Locate the cell with the specified text and output its [X, Y] center coordinate. 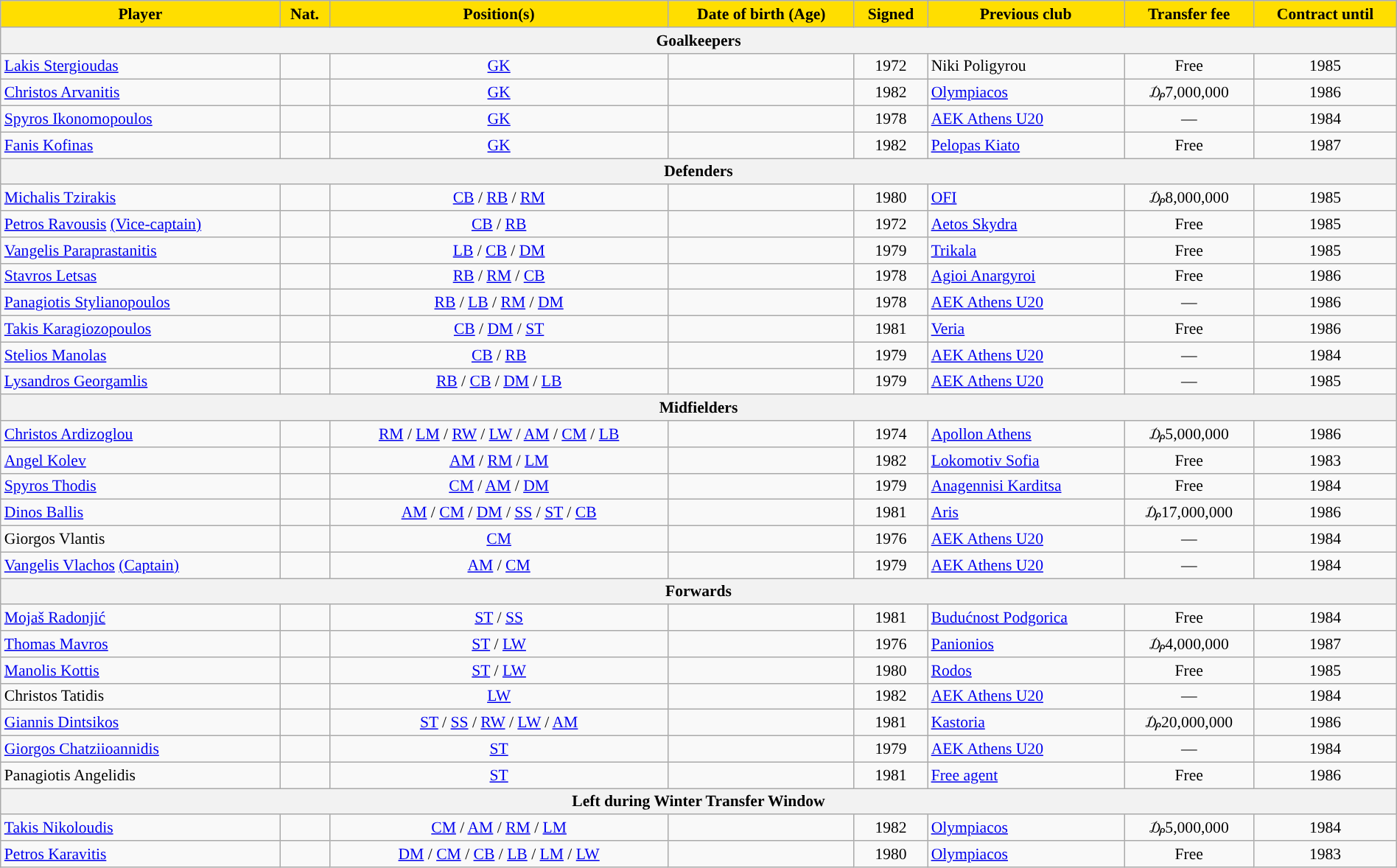
Veria [1026, 329]
Panagiotis Angelidis [140, 775]
Contract until [1325, 14]
AM / CM / DM / SS / ST / CB [499, 513]
Rodos [1026, 671]
Stelios Manolas [140, 355]
Previous club [1026, 14]
Giorgos Chatziioannidis [140, 749]
Petros Karavitis [140, 854]
Free agent [1026, 775]
Panionios [1026, 644]
Takis Karagiozopoulos [140, 329]
AM / CM [499, 565]
Vangelis Vlachos (Captain) [140, 565]
Lakis Stergioudas [140, 66]
Michalis Tzirakis [140, 198]
Vangelis Paraprastanitis [140, 251]
Lokomotiv Sofia [1026, 461]
Goalkeepers [698, 41]
Left during Winter Transfer Window [698, 802]
Lysandros Georgamlis [140, 382]
Position(s) [499, 14]
Takis Nikoloudis [140, 828]
Budućnost Podgorica [1026, 618]
LB / CB / DM [499, 251]
Giorgos Vlantis [140, 539]
Angel Kolev [140, 461]
DM / CM / CB / LB / LM / LW [499, 854]
RB / LB / RM / DM [499, 303]
Christos Tatidis [140, 696]
ST / SS [499, 618]
OFI [1026, 198]
₯20,000,000 [1189, 723]
Spyros Thodis [140, 486]
Niki Poligyrou [1026, 66]
LW [499, 696]
Defenders [698, 172]
Thomas Mavros [140, 644]
₯4,000,000 [1189, 644]
Aris [1026, 513]
Midfielders [698, 408]
Date of birth (Age) [761, 14]
Spyros Ikonomopoulos [140, 119]
CB / DM / ST [499, 329]
₯7,000,000 [1189, 93]
Transfer fee [1189, 14]
Anagennisi Karditsa [1026, 486]
Nat. [305, 14]
Pelopas Kiato [1026, 145]
Signed [890, 14]
Petros Ravousis (Vice-captain) [140, 224]
AM / RM / LM [499, 461]
CM [499, 539]
₯17,000,000 [1189, 513]
Apollon Athens [1026, 434]
Christos Ardizoglou [140, 434]
Christos Arvanitis [140, 93]
Agioi Anargyroi [1026, 276]
Manolis Kottis [140, 671]
Dinos Ballis [140, 513]
Fanis Kofinas [140, 145]
CM / AM / DM [499, 486]
Aetos Skydra [1026, 224]
₯8,000,000 [1189, 198]
Player [140, 14]
Panagiotis Stylianopoulos [140, 303]
ST / SS / RW / LW / AM [499, 723]
Mojaš Radonjić [140, 618]
RB / RM / CB [499, 276]
RB / CB / DM / LB [499, 382]
Giannis Dintsikos [140, 723]
CM / AM / RM / LM [499, 828]
Trikala [1026, 251]
RM / LM / RW / LW / AM / CM / LB [499, 434]
Kastoria [1026, 723]
Forwards [698, 592]
1974 [890, 434]
CB / RB / RM [499, 198]
Stavros Letsas [140, 276]
